Return the (X, Y) coordinate for the center point of the cell that contains the specified text.  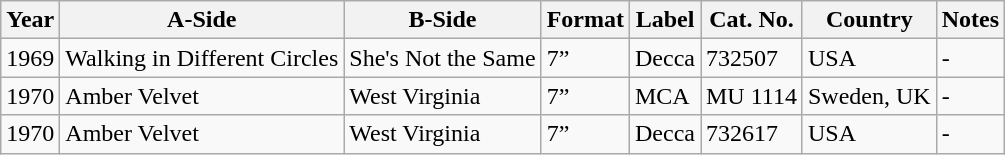
Notes (970, 20)
Walking in Different Circles (202, 58)
She's Not the Same (442, 58)
1969 (30, 58)
A-Side (202, 20)
MU 1114 (751, 96)
Format (585, 20)
Sweden, UK (869, 96)
732507 (751, 58)
Country (869, 20)
MCA (664, 96)
732617 (751, 134)
B-Side (442, 20)
Cat. No. (751, 20)
Label (664, 20)
Year (30, 20)
